Capture the cell that displays the provided text and extract its (x, y) central coordinate. 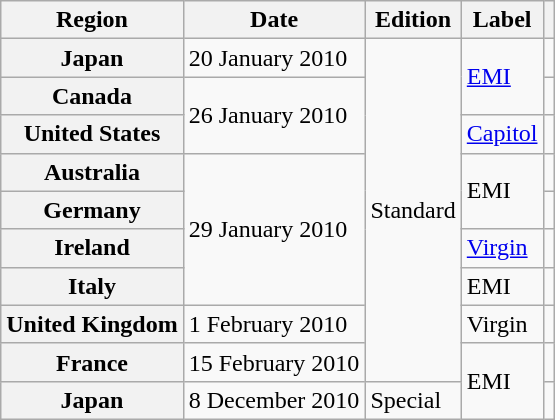
29 January 2010 (274, 229)
Date (274, 20)
United Kingdom (92, 324)
15 February 2010 (274, 362)
France (92, 362)
Standard (413, 210)
Edition (413, 20)
1 February 2010 (274, 324)
Canada (92, 96)
8 December 2010 (274, 400)
26 January 2010 (274, 115)
Australia (92, 172)
Ireland (92, 248)
Italy (92, 286)
Label (502, 20)
Region (92, 20)
20 January 2010 (274, 58)
United States (92, 134)
Germany (92, 210)
Capitol (502, 134)
Special (413, 400)
